Provide the (x, y) coordinate of the cell's center where the given text is located.  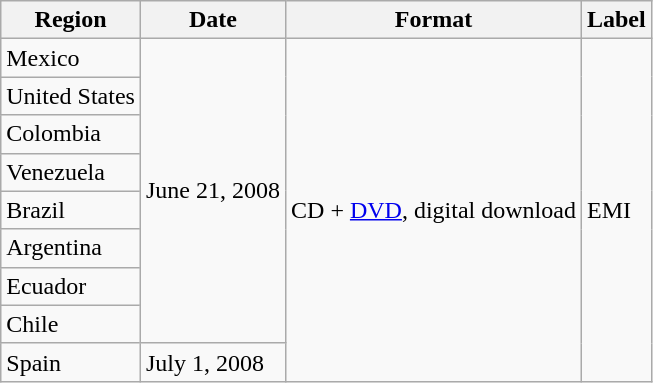
June 21, 2008 (212, 191)
Format (434, 20)
Label (616, 20)
Venezuela (71, 172)
Region (71, 20)
July 1, 2008 (212, 362)
Chile (71, 324)
EMI (616, 210)
Spain (71, 362)
CD + DVD, digital download (434, 210)
United States (71, 96)
Mexico (71, 58)
Date (212, 20)
Argentina (71, 248)
Brazil (71, 210)
Ecuador (71, 286)
Colombia (71, 134)
